Determine the (X, Y) coordinate at the center of the cell enclosing the given text.  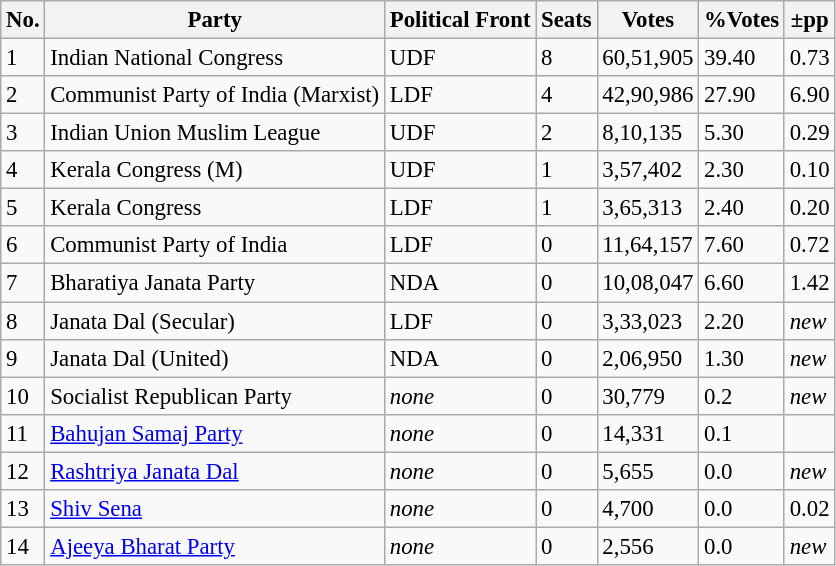
14 (23, 546)
1.30 (742, 358)
10,08,047 (648, 283)
2.30 (742, 170)
Janata Dal (Secular) (215, 321)
Political Front (460, 20)
Indian Union Muslim League (215, 133)
9 (23, 358)
0.29 (809, 133)
39.40 (742, 58)
%Votes (742, 20)
11 (23, 433)
No. (23, 20)
14,331 (648, 433)
27.90 (742, 95)
2,06,950 (648, 358)
2.40 (742, 208)
3 (23, 133)
5 (23, 208)
42,90,986 (648, 95)
Bahujan Samaj Party (215, 433)
6.90 (809, 95)
Rashtriya Janata Dal (215, 471)
Kerala Congress (M) (215, 170)
Communist Party of India (Marxist) (215, 95)
Party (215, 20)
7 (23, 283)
3,65,313 (648, 208)
2.20 (742, 321)
2,556 (648, 546)
7.60 (742, 245)
5,655 (648, 471)
0.1 (742, 433)
3,33,023 (648, 321)
Bharatiya Janata Party (215, 283)
Indian National Congress (215, 58)
6 (23, 245)
60,51,905 (648, 58)
Votes (648, 20)
0.72 (809, 245)
0.2 (742, 396)
30,779 (648, 396)
5.30 (742, 133)
Socialist Republican Party (215, 396)
1.42 (809, 283)
Janata Dal (United) (215, 358)
0.20 (809, 208)
13 (23, 509)
0.73 (809, 58)
4,700 (648, 509)
0.10 (809, 170)
0.02 (809, 509)
8,10,135 (648, 133)
10 (23, 396)
Shiv Sena (215, 509)
12 (23, 471)
±pp (809, 20)
3,57,402 (648, 170)
Communist Party of India (215, 245)
11,64,157 (648, 245)
6.60 (742, 283)
Kerala Congress (215, 208)
Ajeeya Bharat Party (215, 546)
Seats (566, 20)
